Locate the cell with the specified text and output its [x, y] center coordinate. 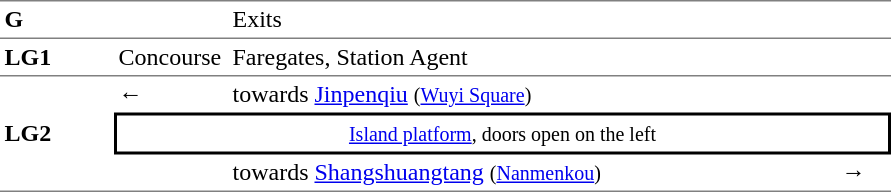
Exits [532, 20]
→ [864, 173]
Concourse [171, 58]
Island platform, doors open on the left [502, 133]
towards Jinpenqiu (Wuyi Square) [532, 94]
Faregates, Station Agent [532, 58]
towards Shangshuangtang (Nanmenkou) [532, 173]
G [57, 20]
LG2 [57, 134]
LG1 [57, 58]
← [171, 94]
